Capture the cell that displays the provided text and extract its [X, Y] central coordinate. 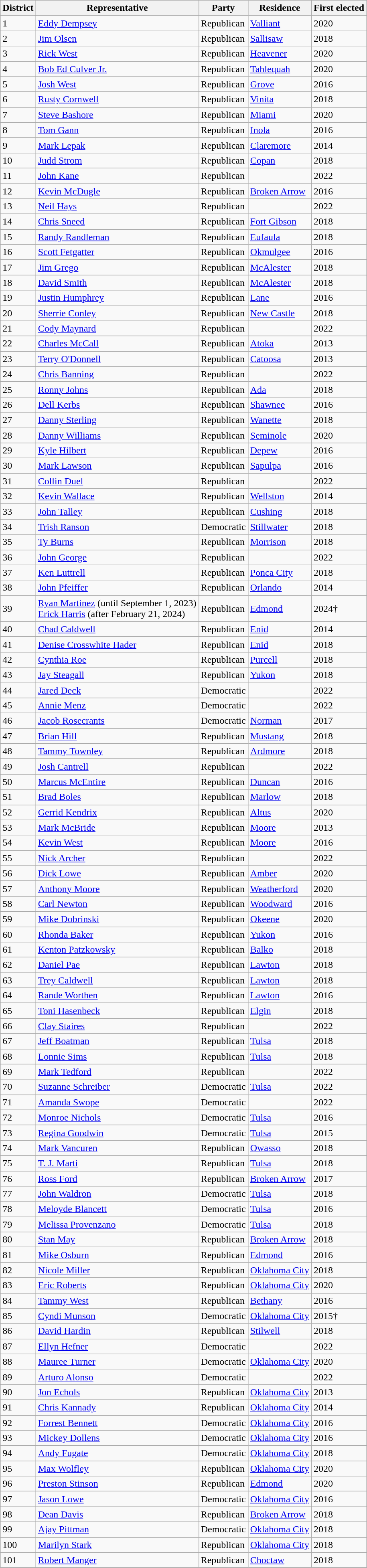
Collin Duel [117, 481]
48 [18, 751]
Anthony Moore [117, 888]
Marcus McEntire [117, 782]
Ronny Johns [117, 389]
Heavener [280, 54]
92 [18, 1423]
96 [18, 1484]
78 [18, 1209]
41 [18, 644]
Tammy Townley [117, 751]
7 [18, 115]
Wanette [280, 420]
21 [18, 328]
Ross Ford [117, 1178]
Charles McCall [117, 344]
Wellston [280, 496]
Ken Luttrell [117, 573]
95 [18, 1469]
Ty Burns [117, 542]
Preston Stinson [117, 1484]
44 [18, 690]
Party [223, 8]
56 [18, 873]
Neil Hays [117, 206]
36 [18, 557]
16 [18, 252]
39 [18, 609]
Purcell [280, 660]
Jim Olsen [117, 38]
2024† [339, 609]
37 [18, 573]
Rande Worthen [117, 995]
Marlow [280, 797]
Justin Humphrey [117, 298]
80 [18, 1240]
Stan May [117, 1240]
1 [18, 23]
Chris Sneed [117, 222]
87 [18, 1346]
Sapulpa [280, 466]
99 [18, 1530]
Meloyde Blancett [117, 1209]
Toni Hasenbeck [117, 1011]
Tammy West [117, 1301]
Representative [117, 8]
Mickey Dollens [117, 1438]
Chris Banning [117, 374]
19 [18, 298]
63 [18, 980]
Mark Lepak [117, 145]
79 [18, 1224]
34 [18, 527]
Amanda Swope [117, 1102]
Jason Lowe [117, 1499]
50 [18, 782]
18 [18, 283]
58 [18, 904]
2015† [339, 1316]
72 [18, 1117]
Denise Crosswhite Hader [117, 644]
Brad Boles [117, 797]
Jacob Rosecrants [117, 721]
Eufaula [280, 237]
10 [18, 160]
Owasso [280, 1148]
Suzanne Schreiber [117, 1087]
38 [18, 588]
Dean Davis [117, 1514]
David Smith [117, 283]
Lonnie Sims [117, 1056]
84 [18, 1301]
Nick Archer [117, 858]
Ajay Pittman [117, 1530]
John George [117, 557]
31 [18, 481]
2 [18, 38]
Ardmore [280, 751]
Lane [280, 298]
75 [18, 1163]
Trish Ranson [117, 527]
Regina Goodwin [117, 1133]
Mike Dobrinski [117, 919]
40 [18, 629]
69 [18, 1072]
Forrest Bennett [117, 1423]
Danny Williams [117, 435]
89 [18, 1377]
70 [18, 1087]
Nicole Miller [117, 1270]
54 [18, 843]
Terry O'Donnell [117, 359]
Kyle Hilbert [117, 451]
3 [18, 54]
Randy Randleman [117, 237]
Okmulgee [280, 252]
Fort Gibson [280, 222]
26 [18, 405]
Vinita [280, 99]
Monroe Nichols [117, 1117]
Balko [280, 950]
Eddy Dempsey [117, 23]
John Pfeiffer [117, 588]
Josh West [117, 84]
Cody Maynard [117, 328]
Valliant [280, 23]
Copan [280, 160]
Ponca City [280, 573]
Kevin Wallace [117, 496]
Brian Hill [117, 736]
6 [18, 99]
35 [18, 542]
49 [18, 767]
91 [18, 1407]
Dell Kerbs [117, 405]
Kenton Patzkowsky [117, 950]
Melissa Provenzano [117, 1224]
David Hardin [117, 1331]
First elected [339, 8]
Chris Kannady [117, 1407]
Robert Manger [117, 1560]
Depew [280, 451]
82 [18, 1270]
Claremore [280, 145]
Cynthia Roe [117, 660]
Ellyn Hefner [117, 1346]
98 [18, 1514]
Kevin West [117, 843]
4 [18, 69]
Shawnee [280, 405]
86 [18, 1331]
Danny Sterling [117, 420]
8 [18, 130]
17 [18, 267]
John Kane [117, 176]
Morrison [280, 542]
55 [18, 858]
Cushing [280, 512]
29 [18, 451]
74 [18, 1148]
New Castle [280, 313]
15 [18, 237]
53 [18, 827]
42 [18, 660]
Rhonda Baker [117, 935]
27 [18, 420]
John Talley [117, 512]
Rusty Cornwell [117, 99]
Jon Echols [117, 1392]
Weatherford [280, 888]
83 [18, 1285]
77 [18, 1194]
85 [18, 1316]
John Waldron [117, 1194]
Duncan [280, 782]
88 [18, 1362]
94 [18, 1453]
Jay Steagall [117, 675]
13 [18, 206]
46 [18, 721]
Trey Caldwell [117, 980]
Annie Menz [117, 706]
62 [18, 965]
Mark Vancuren [117, 1148]
Gerrid Kendrix [117, 812]
Mike Osburn [117, 1255]
47 [18, 736]
Choctaw [280, 1560]
Altus [280, 812]
5 [18, 84]
20 [18, 313]
T. J. Marti [117, 1163]
Cyndi Munson [117, 1316]
Andy Fugate [117, 1453]
Norman [280, 721]
Bethany [280, 1301]
81 [18, 1255]
97 [18, 1499]
Arturo Alonso [117, 1377]
Kevin McDugle [117, 191]
28 [18, 435]
Mark McBride [117, 827]
Catoosa [280, 359]
Steve Bashore [117, 115]
Tahlequah [280, 69]
Miami [280, 115]
Eric Roberts [117, 1285]
Scott Fetgatter [117, 252]
22 [18, 344]
32 [18, 496]
64 [18, 995]
Sallisaw [280, 38]
43 [18, 675]
Inola [280, 130]
Judd Strom [117, 160]
66 [18, 1026]
Max Wolfley [117, 1469]
100 [18, 1545]
Seminole [280, 435]
Chad Caldwell [117, 629]
73 [18, 1133]
Elgin [280, 1011]
Jared Deck [117, 690]
Orlando [280, 588]
Ryan Martinez (until September 1, 2023)Erick Harris (after February 21, 2024) [117, 609]
Sherrie Conley [117, 313]
Atoka [280, 344]
Residence [280, 8]
71 [18, 1102]
93 [18, 1438]
57 [18, 888]
2015 [339, 1133]
52 [18, 812]
68 [18, 1056]
25 [18, 389]
9 [18, 145]
Amber [280, 873]
Jeff Boatman [117, 1041]
90 [18, 1392]
Rick West [117, 54]
Carl Newton [117, 904]
11 [18, 176]
101 [18, 1560]
Tom Gann [117, 130]
45 [18, 706]
District [18, 8]
Mark Tedford [117, 1072]
51 [18, 797]
12 [18, 191]
33 [18, 512]
Okeene [280, 919]
Grove [280, 84]
Ada [280, 389]
Clay Staires [117, 1026]
Stillwater [280, 527]
23 [18, 359]
61 [18, 950]
Jim Grego [117, 267]
14 [18, 222]
Mustang [280, 736]
Daniel Pae [117, 965]
24 [18, 374]
Mauree Turner [117, 1362]
65 [18, 1011]
67 [18, 1041]
59 [18, 919]
Josh Cantrell [117, 767]
30 [18, 466]
60 [18, 935]
Stilwell [280, 1331]
Woodward [280, 904]
Mark Lawson [117, 466]
Dick Lowe [117, 873]
76 [18, 1178]
Bob Ed Culver Jr. [117, 69]
Marilyn Stark [117, 1545]
